Output the [X, Y] coordinate of the center of the cell containing the given text.  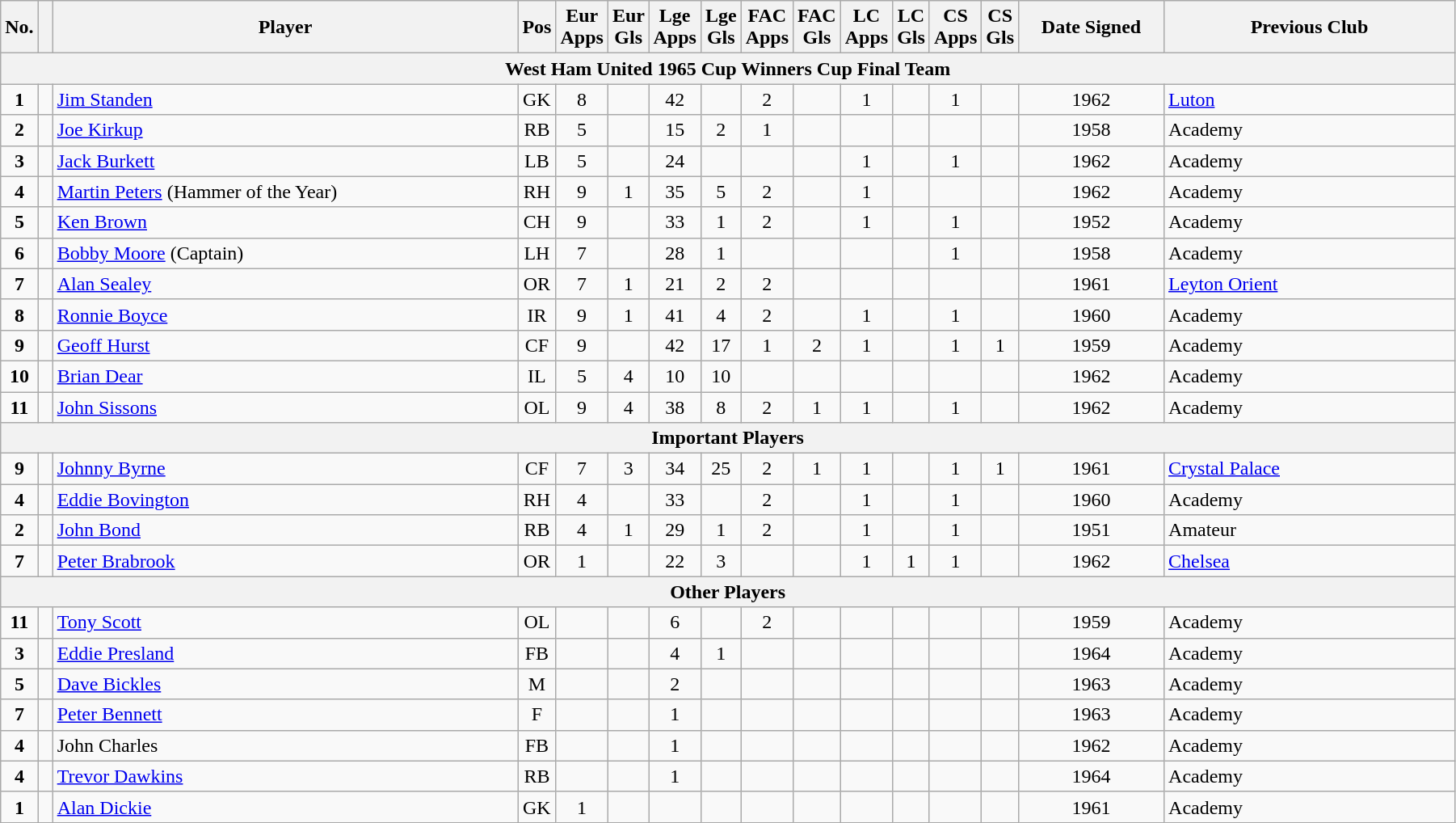
1952 [1092, 222]
John Charles [285, 745]
Amateur [1310, 530]
Peter Bennett [285, 715]
West Ham United 1965 Cup Winners Cup Final Team [728, 69]
24 [675, 161]
15 [675, 130]
Other Players [728, 592]
Luton [1310, 99]
CH [537, 222]
Eur Apps [582, 27]
CS Gls [1000, 27]
CS Apps [955, 27]
Joe Kirkup [285, 130]
Jim Standen [285, 99]
Important Players [728, 438]
22 [675, 561]
Alan Sealey [285, 284]
Eur Gls [629, 27]
Trevor Dawkins [285, 776]
FAC Apps [767, 27]
28 [675, 253]
38 [675, 407]
41 [675, 314]
Lge Apps [675, 27]
LH [537, 253]
Chelsea [1310, 561]
LC Apps [866, 27]
Ken Brown [285, 222]
LB [537, 161]
Dave Bickles [285, 684]
Pos [537, 27]
Date Signed [1092, 27]
17 [721, 345]
29 [675, 530]
Player [285, 27]
IL [537, 376]
Ronnie Boyce [285, 314]
35 [675, 192]
1951 [1092, 530]
M [537, 684]
Tony Scott [285, 623]
Eddie Presland [285, 653]
FAC Gls [818, 27]
Geoff Hurst [285, 345]
Jack Burkett [285, 161]
Johnny Byrne [285, 469]
Peter Brabrook [285, 561]
IR [537, 314]
John Sissons [285, 407]
F [537, 715]
Crystal Palace [1310, 469]
Previous Club [1310, 27]
Martin Peters (Hammer of the Year) [285, 192]
No. [19, 27]
21 [675, 284]
Bobby Moore (Captain) [285, 253]
Eddie Bovington [285, 500]
John Bond [285, 530]
25 [721, 469]
Brian Dear [285, 376]
LC Gls [911, 27]
Lge Gls [721, 27]
Alan Dickie [285, 807]
Leyton Orient [1310, 284]
34 [675, 469]
